Return (x, y) of the center of cell containing provided text 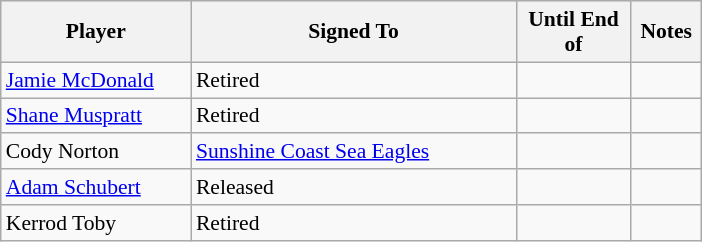
Adam Schubert (96, 187)
Until End of (574, 32)
Cody Norton (96, 152)
Jamie McDonald (96, 80)
Kerrod Toby (96, 223)
Released (354, 187)
Notes (666, 32)
Signed To (354, 32)
Sunshine Coast Sea Eagles (354, 152)
Shane Muspratt (96, 116)
Player (96, 32)
